Identify which cell holds the provided text, then report its [X, Y] central coordinate. 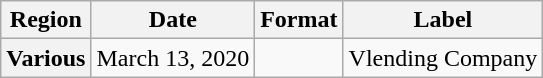
Region [46, 20]
Vlending Company [443, 58]
Format [299, 20]
Various [46, 58]
March 13, 2020 [173, 58]
Label [443, 20]
Date [173, 20]
